Extract the [X, Y] coordinate from the center of the cell holding the provided text.  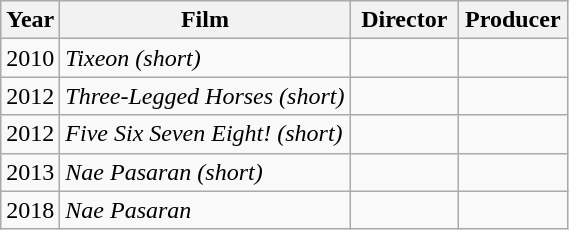
2013 [30, 172]
Three-Legged Horses (short) [205, 96]
Director [404, 20]
Tixeon (short) [205, 58]
Nae Pasaran [205, 210]
Five Six Seven Eight! (short) [205, 134]
Film [205, 20]
Producer [514, 20]
2018 [30, 210]
Year [30, 20]
2010 [30, 58]
Nae Pasaran (short) [205, 172]
